For the text-containing cell, return its midpoint in (x, y) coordinate format. 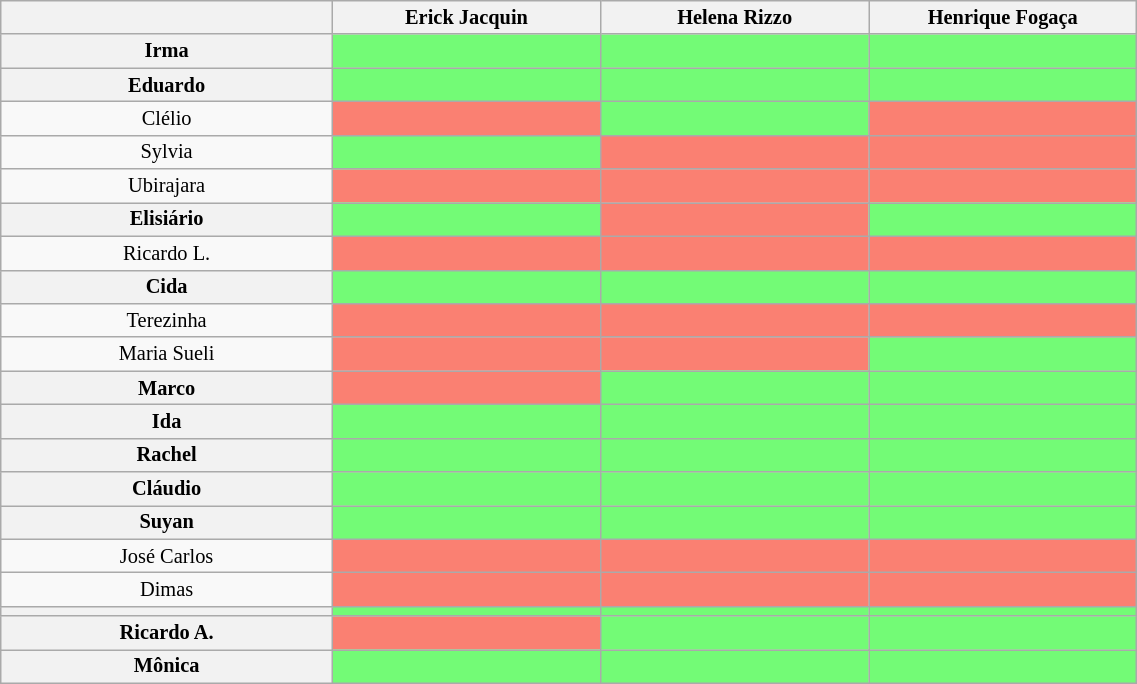
Rachel (167, 455)
Terezinha (167, 320)
Marco (167, 388)
Sylvia (167, 152)
Mônica (167, 666)
Ricardo L. (167, 253)
Eduardo (167, 85)
Elisiário (167, 219)
Irma (167, 51)
Cláudio (167, 489)
Ricardo A. (167, 633)
Helena Rizzo (735, 17)
Maria Sueli (167, 354)
José Carlos (167, 556)
Erick Jacquin (466, 17)
Ubirajara (167, 186)
Cida (167, 287)
Suyan (167, 522)
Ida (167, 421)
Henrique Fogaça (1003, 17)
Clélio (167, 118)
Dimas (167, 589)
